Pinpoint the cell where the given text exists, returning its (x, y) midpoint coordinate. 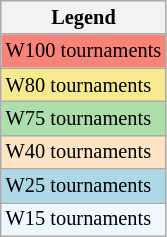
W80 tournaments (84, 85)
W40 tournaments (84, 152)
W75 tournaments (84, 118)
W100 tournaments (84, 51)
Legend (84, 17)
W25 tournaments (84, 186)
W15 tournaments (84, 219)
